Determine the [x, y] coordinate at the center of the cell enclosing the given text.  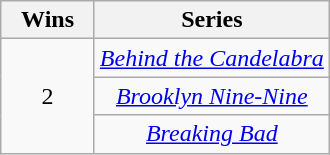
Brooklyn Nine-Nine [212, 96]
Series [212, 20]
2 [48, 96]
Breaking Bad [212, 134]
Behind the Candelabra [212, 58]
Wins [48, 20]
